Identify which cell holds the provided text, then report its [X, Y] central coordinate. 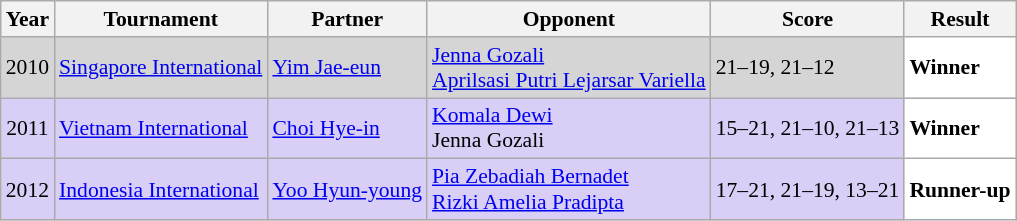
Choi Hye-in [347, 128]
Vietnam International [160, 128]
15–21, 21–10, 21–13 [808, 128]
Runner-up [960, 190]
Opponent [569, 19]
Jenna Gozali Aprilsasi Putri Lejarsar Variella [569, 68]
2012 [28, 190]
Result [960, 19]
Komala Dewi Jenna Gozali [569, 128]
Yim Jae-eun [347, 68]
17–21, 21–19, 13–21 [808, 190]
Partner [347, 19]
Indonesia International [160, 190]
Singapore International [160, 68]
Yoo Hyun-young [347, 190]
Year [28, 19]
2011 [28, 128]
Tournament [160, 19]
Score [808, 19]
2010 [28, 68]
Pia Zebadiah Bernadet Rizki Amelia Pradipta [569, 190]
21–19, 21–12 [808, 68]
